Scan for the cell matching the given text and deliver its [X, Y] coordinate at center. 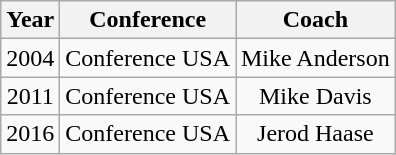
Coach [316, 20]
2004 [30, 58]
Year [30, 20]
Mike Anderson [316, 58]
2011 [30, 96]
2016 [30, 134]
Mike Davis [316, 96]
Jerod Haase [316, 134]
Conference [148, 20]
